For the text-containing cell, return its midpoint in [X, Y] coordinate format. 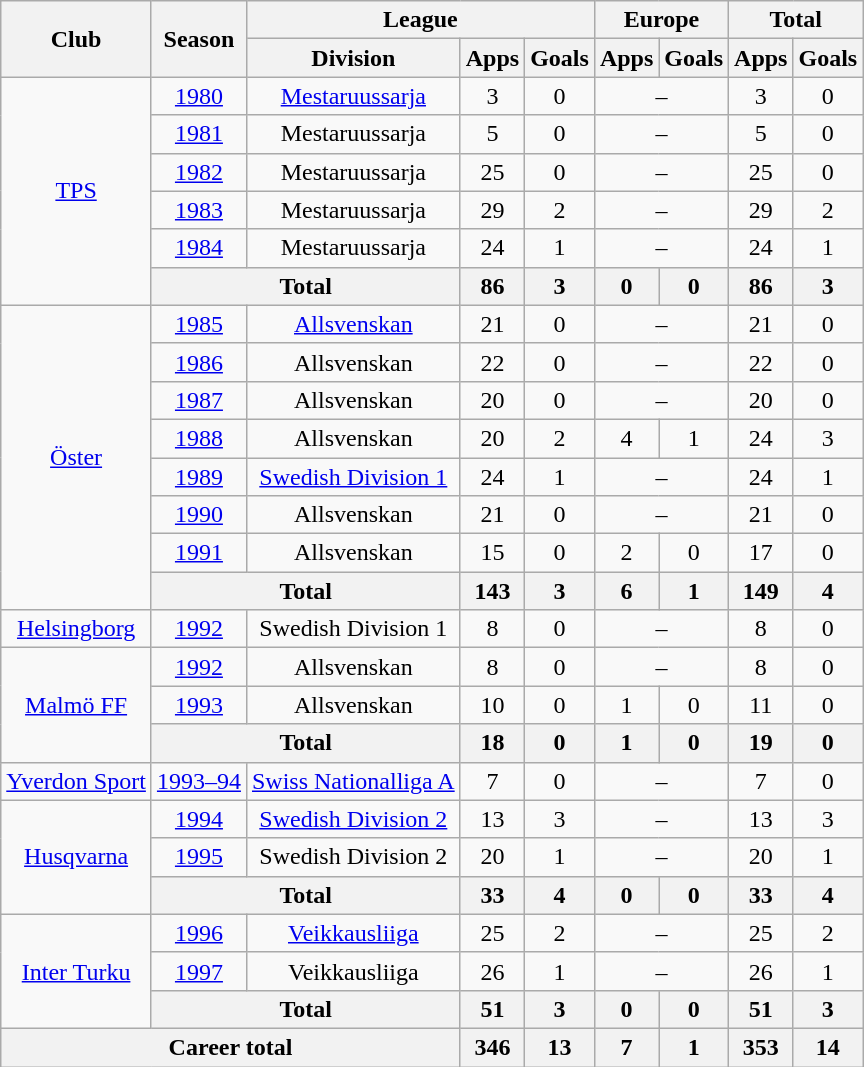
Division [353, 58]
Season [198, 39]
Career total [230, 1047]
Malmö FF [76, 705]
1995 [198, 857]
346 [492, 1047]
1981 [198, 134]
19 [761, 743]
14 [828, 1047]
1983 [198, 210]
1991 [198, 553]
1997 [198, 971]
1985 [198, 324]
353 [761, 1047]
1986 [198, 362]
Club [76, 39]
1993–94 [198, 781]
1996 [198, 933]
1993 [198, 705]
League [420, 20]
15 [492, 553]
Yverdon Sport [76, 781]
Öster [76, 457]
6 [626, 591]
1989 [198, 477]
1987 [198, 400]
1990 [198, 515]
Helsingborg [76, 629]
143 [492, 591]
18 [492, 743]
TPS [76, 191]
Swiss Nationalliga A [353, 781]
149 [761, 591]
1980 [198, 96]
17 [761, 553]
Inter Turku [76, 971]
1982 [198, 172]
1994 [198, 819]
Europe [661, 20]
1984 [198, 248]
Husqvarna [76, 857]
10 [492, 705]
1988 [198, 438]
11 [761, 705]
